Return the [x, y] coordinate for the center point of the cell that contains the specified text.  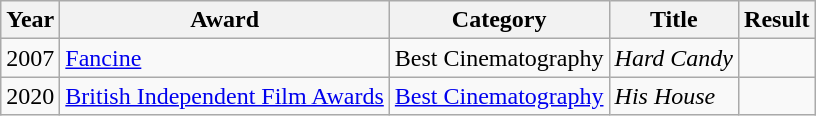
Result [777, 20]
2007 [30, 58]
Fancine [225, 58]
Category [499, 20]
His House [674, 96]
Award [225, 20]
British Independent Film Awards [225, 96]
Hard Candy [674, 58]
Title [674, 20]
Year [30, 20]
2020 [30, 96]
